Extract the (x, y) coordinate from the center of the cell holding the provided text.  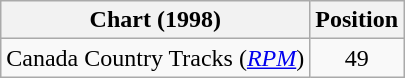
Chart (1998) (156, 20)
Canada Country Tracks (RPM) (156, 58)
49 (357, 58)
Position (357, 20)
